Output the [x, y] coordinate of the center of the cell containing the given text.  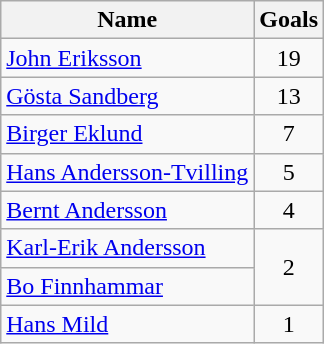
7 [289, 134]
2 [289, 267]
19 [289, 58]
Karl-Erik Andersson [128, 248]
Hans Mild [128, 324]
Name [128, 20]
Bernt Andersson [128, 210]
13 [289, 96]
John Eriksson [128, 58]
Goals [289, 20]
Birger Eklund [128, 134]
Hans Andersson-Tvilling [128, 172]
5 [289, 172]
Bo Finnhammar [128, 286]
1 [289, 324]
4 [289, 210]
Gösta Sandberg [128, 96]
